Return [x, y] of the center of cell containing provided text 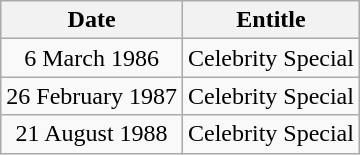
6 March 1986 [92, 58]
Entitle [270, 20]
26 February 1987 [92, 96]
Date [92, 20]
21 August 1988 [92, 134]
